Output the [x, y] coordinate of the center of the cell containing the given text.  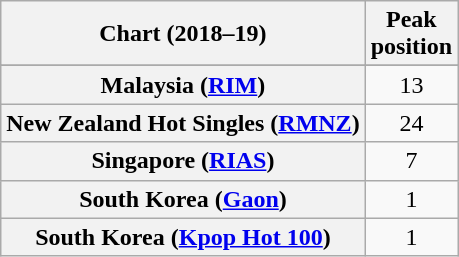
Malaysia (RIM) [183, 85]
24 [411, 123]
Singapore (RIAS) [183, 161]
South Korea (Gaon) [183, 199]
New Zealand Hot Singles (RMNZ) [183, 123]
7 [411, 161]
13 [411, 85]
South Korea (Kpop Hot 100) [183, 237]
Peakposition [411, 34]
Chart (2018–19) [183, 34]
